Locate the cell with the specified text and output its (x, y) center coordinate. 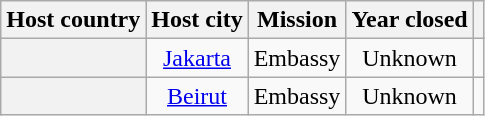
Mission (297, 20)
Host city (197, 20)
Beirut (197, 96)
Host country (74, 20)
Jakarta (197, 58)
Year closed (410, 20)
